Identify which cell holds the provided text, then report its [X, Y] central coordinate. 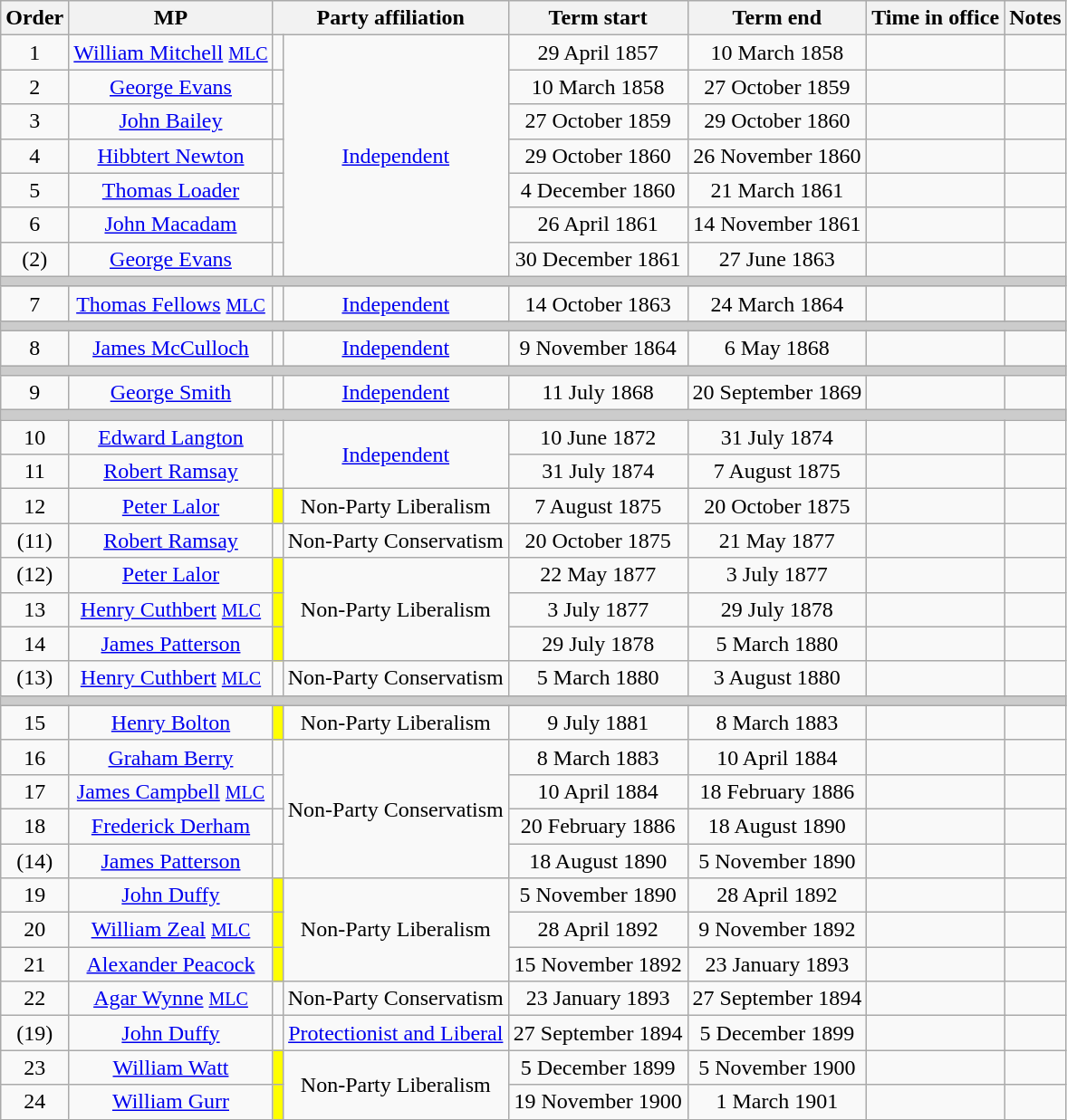
3 August 1880 [777, 678]
8 [34, 348]
14 [34, 644]
Agar Wynne MLC [170, 999]
26 November 1860 [777, 156]
9 July 1881 [598, 723]
(2) [34, 259]
William Watt [170, 1067]
17 [34, 791]
22 [34, 999]
22 May 1877 [598, 575]
16 [34, 757]
14 November 1861 [777, 225]
21 March 1861 [777, 190]
19 [34, 895]
11 [34, 472]
Frederick Derham [170, 826]
Thomas Loader [170, 190]
5 November 1900 [777, 1067]
(11) [34, 541]
18 February 1886 [777, 791]
George Smith [170, 393]
William Zeal MLC [170, 930]
24 March 1864 [777, 303]
18 [34, 826]
15 [34, 723]
9 [34, 393]
John Bailey [170, 121]
1 March 1901 [777, 1102]
Term start [598, 18]
10 [34, 437]
Time in office [936, 18]
Edward Langton [170, 437]
(14) [34, 861]
20 September 1869 [777, 393]
3 [34, 121]
Order [34, 18]
1 [34, 53]
6 [34, 225]
4 December 1860 [598, 190]
13 [34, 609]
Thomas Fellows MLC [170, 303]
Alexander Peacock [170, 964]
Henry Bolton [170, 723]
6 May 1868 [777, 348]
Party affiliation [390, 18]
John Macadam [170, 225]
21 [34, 964]
15 November 1892 [598, 964]
30 December 1861 [598, 259]
12 [34, 506]
14 October 1863 [598, 303]
23 [34, 1067]
24 [34, 1102]
26 April 1861 [598, 225]
20 February 1886 [598, 826]
Term end [777, 18]
Protectionist and Liberal [395, 1033]
5 [34, 190]
9 November 1892 [777, 930]
Graham Berry [170, 757]
(12) [34, 575]
2 [34, 87]
11 July 1868 [598, 393]
4 [34, 156]
20 [34, 930]
(13) [34, 678]
(19) [34, 1033]
William Mitchell MLC [170, 53]
9 November 1864 [598, 348]
10 June 1872 [598, 437]
27 June 1863 [777, 259]
7 [34, 303]
William Gurr [170, 1102]
James Campbell MLC [170, 791]
29 April 1857 [598, 53]
James McCulloch [170, 348]
Hibbtert Newton [170, 156]
MP [170, 18]
19 November 1900 [598, 1102]
Notes [1035, 18]
21 May 1877 [777, 541]
